Search for the cell housing the specified text and yield its (x, y) center coordinate. 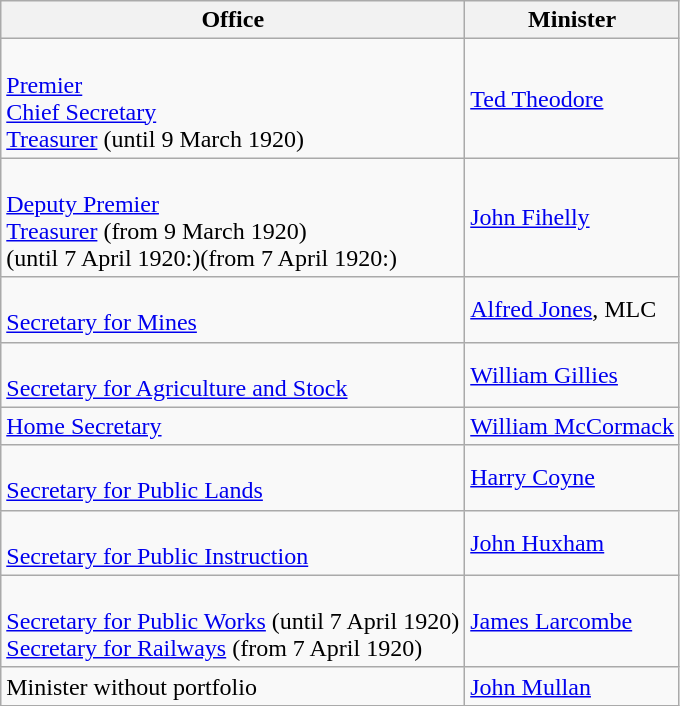
Secretary for Public Instruction (233, 542)
Minister without portfolio (233, 686)
Secretary for Public Works (until 7 April 1920) Secretary for Railways (from 7 April 1920) (233, 621)
Secretary for Mines (233, 310)
Secretary for Agriculture and Stock (233, 374)
John Huxham (572, 542)
William Gillies (572, 374)
Minister (572, 20)
James Larcombe (572, 621)
John Fihelly (572, 218)
Deputy Premier Treasurer (from 9 March 1920)(until 7 April 1920:)(from 7 April 1920:) (233, 218)
Secretary for Public Lands (233, 478)
William McCormack (572, 426)
Premier Chief Secretary Treasurer (until 9 March 1920) (233, 98)
Alfred Jones, MLC (572, 310)
John Mullan (572, 686)
Harry Coyne (572, 478)
Home Secretary (233, 426)
Ted Theodore (572, 98)
Office (233, 20)
